For the text-containing cell, return its midpoint in [x, y] coordinate format. 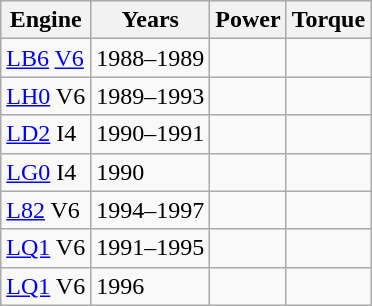
1996 [150, 286]
L82 V6 [46, 210]
Power [248, 20]
LH0 V6 [46, 96]
1989–1993 [150, 96]
Years [150, 20]
LG0 I4 [46, 172]
1991–1995 [150, 248]
Engine [46, 20]
LB6 V6 [46, 58]
1988–1989 [150, 58]
1994–1997 [150, 210]
1990–1991 [150, 134]
1990 [150, 172]
LD2 I4 [46, 134]
Torque [328, 20]
